Extract the (X, Y) coordinate from the center of the cell holding the provided text.  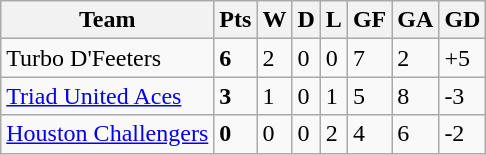
Pts (236, 20)
L (334, 20)
5 (369, 96)
Team (108, 20)
GA (416, 20)
W (274, 20)
Houston Challengers (108, 134)
7 (369, 58)
8 (416, 96)
Triad United Aces (108, 96)
3 (236, 96)
+5 (462, 58)
D (306, 20)
-2 (462, 134)
4 (369, 134)
-3 (462, 96)
GF (369, 20)
Turbo D'Feeters (108, 58)
GD (462, 20)
